Extract the (X, Y) coordinate from the center of the cell holding the provided text.  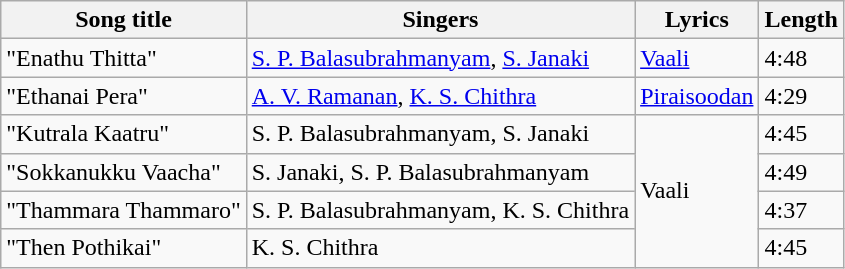
"Thammara Thammaro" (124, 210)
K. S. Chithra (440, 248)
Song title (124, 20)
"Then Pothikai" (124, 248)
"Sokkanukku Vaacha" (124, 172)
4:29 (801, 96)
"Enathu Thitta" (124, 58)
S. P. Balasubrahmanyam, K. S. Chithra (440, 210)
Lyrics (697, 20)
Singers (440, 20)
S. Janaki, S. P. Balasubrahmanyam (440, 172)
"Kutrala Kaatru" (124, 134)
4:49 (801, 172)
Length (801, 20)
4:48 (801, 58)
"Ethanai Pera" (124, 96)
A. V. Ramanan, K. S. Chithra (440, 96)
4:37 (801, 210)
Piraisoodan (697, 96)
